Scan for the cell matching the given text and deliver its (x, y) coordinate at center. 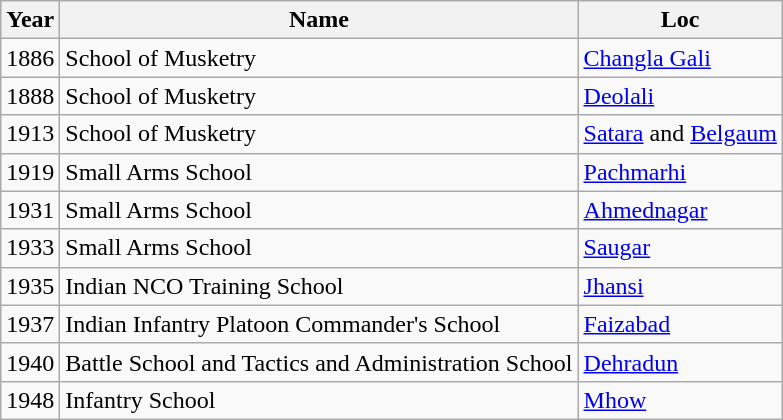
1933 (30, 248)
Loc (680, 20)
Pachmarhi (680, 172)
Year (30, 20)
1937 (30, 324)
1931 (30, 210)
1913 (30, 134)
Satara and Belgaum (680, 134)
1919 (30, 172)
Indian NCO Training School (319, 286)
1948 (30, 400)
Infantry School (319, 400)
Mhow (680, 400)
1935 (30, 286)
1888 (30, 96)
1940 (30, 362)
Ahmednagar (680, 210)
Deolali (680, 96)
Battle School and Tactics and Administration School (319, 362)
Changla Gali (680, 58)
Dehradun (680, 362)
Faizabad (680, 324)
Saugar (680, 248)
Jhansi (680, 286)
Indian Infantry Platoon Commander's School (319, 324)
Name (319, 20)
1886 (30, 58)
